Extract the [x, y] coordinate from the center of the cell holding the provided text.  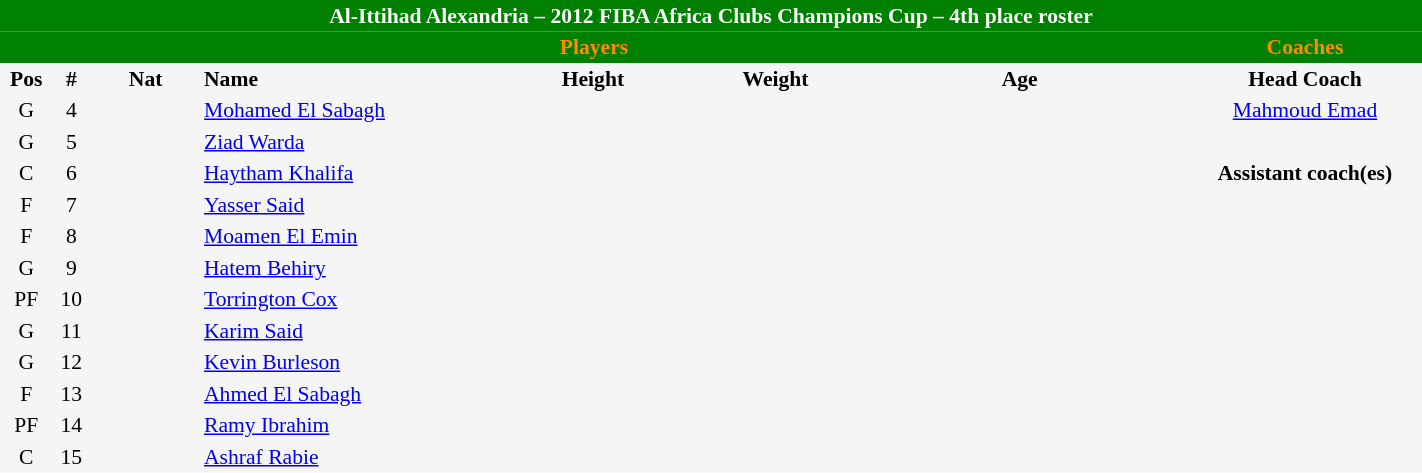
# [71, 79]
Weight [776, 79]
Ziad Warda [344, 142]
Al-Ittihad Alexandria – 2012 FIBA Africa Clubs Champions Cup – 4th place roster [711, 16]
8 [71, 236]
Players [594, 48]
Kevin Burleson [344, 362]
Ramy Ibrahim [344, 426]
Mohamed El Sabagh [344, 110]
Name [344, 79]
Karim Said [344, 331]
Assistant coach(es) [1305, 174]
Age [1020, 79]
Ashraf Rabie [344, 457]
Nat [146, 79]
10 [71, 300]
9 [71, 268]
Yasser Said [344, 205]
4 [71, 110]
Coaches [1305, 48]
Ahmed El Sabagh [344, 394]
5 [71, 142]
7 [71, 205]
Torrington Cox [344, 300]
15 [71, 457]
Hatem Behiry [344, 268]
14 [71, 426]
6 [71, 174]
11 [71, 331]
Head Coach [1305, 79]
Height [592, 79]
12 [71, 362]
Haytham Khalifa [344, 174]
Moamen El Emin [344, 236]
Pos [26, 79]
13 [71, 394]
Mahmoud Emad [1305, 110]
